Provide the (X, Y) coordinate of the cell's center where the given text is located.  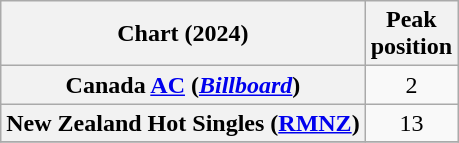
Peakposition (411, 34)
Canada AC (Billboard) (183, 85)
Chart (2024) (183, 34)
New Zealand Hot Singles (RMNZ) (183, 123)
2 (411, 85)
13 (411, 123)
